Extract the (x, y) coordinate from the center of the cell holding the provided text.  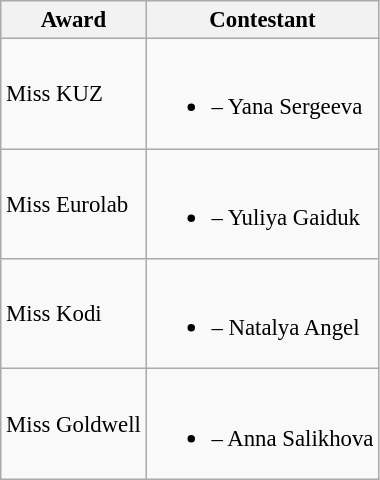
Miss KUZ (74, 94)
Miss Goldwell (74, 424)
– Yuliya Gaiduk (262, 204)
Miss Kodi (74, 314)
– Anna Salikhova (262, 424)
Award (74, 20)
Contestant (262, 20)
Miss Eurolab (74, 204)
– Yana Sergeeva (262, 94)
– Natalya Angel (262, 314)
